Extract the [x, y] coordinate from the center of the cell holding the provided text.  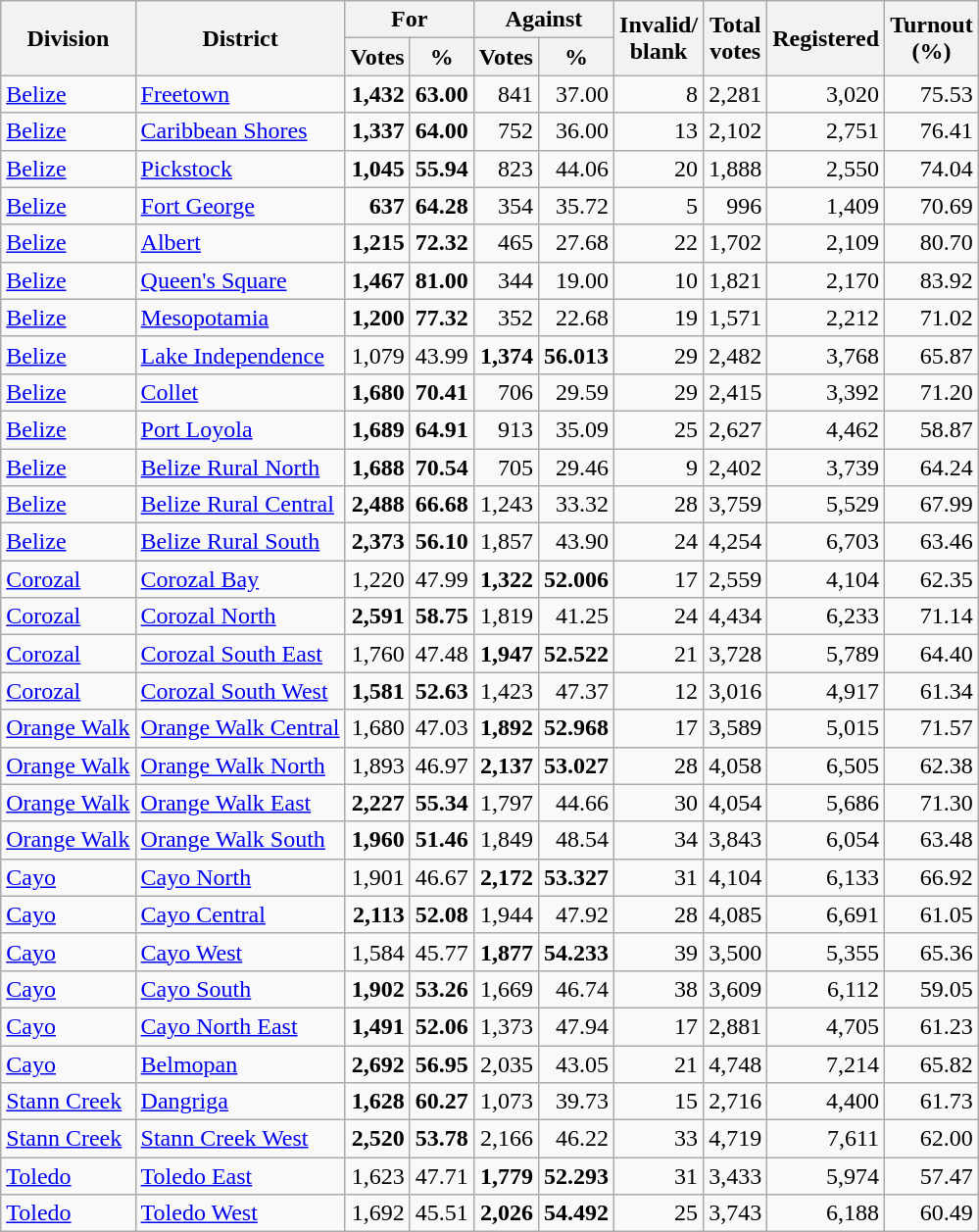
4,058 [735, 765]
34 [659, 840]
Mesopotamia [240, 318]
58.87 [932, 429]
2,035 [506, 1063]
63.48 [932, 840]
70.41 [441, 392]
1,243 [506, 505]
1,877 [506, 952]
3,500 [735, 952]
Corozal Bay [240, 579]
706 [506, 392]
1,960 [377, 840]
Belize Rural North [240, 468]
Invalid/blank [659, 38]
3,759 [735, 505]
2,212 [826, 318]
2,692 [377, 1063]
354 [506, 206]
60.27 [441, 1102]
47.03 [441, 728]
81.00 [441, 280]
Cayo North East [240, 1026]
Stann Creek West [240, 1139]
52.08 [441, 914]
Cayo South [240, 989]
Toledo West [240, 1213]
1,373 [506, 1026]
637 [377, 206]
44.06 [576, 169]
65.82 [932, 1063]
Toledo East [240, 1176]
2,716 [735, 1102]
2,281 [735, 94]
1,571 [735, 318]
4,254 [735, 542]
83.92 [932, 280]
46.97 [441, 765]
46.74 [576, 989]
752 [506, 131]
64.24 [932, 468]
2,591 [377, 616]
1,689 [377, 429]
1,045 [377, 169]
1,688 [377, 468]
3,609 [735, 989]
2,482 [735, 355]
Orange Walk Central [240, 728]
5,355 [826, 952]
53.26 [441, 989]
1,432 [377, 94]
61.23 [932, 1026]
57.47 [932, 1176]
Orange Walk North [240, 765]
45.77 [441, 952]
54.233 [576, 952]
64.28 [441, 206]
55.34 [441, 803]
Lake Independence [240, 355]
66.68 [441, 505]
63.00 [441, 94]
19 [659, 318]
344 [506, 280]
Cayo North [240, 877]
2,166 [506, 1139]
1,073 [506, 1102]
61.73 [932, 1102]
52.006 [576, 579]
Orange Walk South [240, 840]
35.72 [576, 206]
1,944 [506, 914]
1,628 [377, 1102]
Totalvotes [735, 38]
Corozal South East [240, 654]
2,520 [377, 1139]
2,227 [377, 803]
4,085 [735, 914]
1,797 [506, 803]
62.38 [932, 765]
70.69 [932, 206]
For [410, 20]
1,819 [506, 616]
1,892 [506, 728]
56.013 [576, 355]
Turnout(%) [932, 38]
Dangriga [240, 1102]
Registered [826, 38]
12 [659, 691]
13 [659, 131]
4,434 [735, 616]
29.46 [576, 468]
Freetown [240, 94]
19.00 [576, 280]
1,337 [377, 131]
3,016 [735, 691]
2,881 [735, 1026]
45.51 [441, 1213]
71.02 [932, 318]
10 [659, 280]
7,611 [826, 1139]
1,779 [506, 1176]
6,703 [826, 542]
60.49 [932, 1213]
41.25 [576, 616]
52.293 [576, 1176]
4,705 [826, 1026]
29.59 [576, 392]
3,843 [735, 840]
4,462 [826, 429]
33.32 [576, 505]
2,172 [506, 877]
2,415 [735, 392]
46.22 [576, 1139]
1,581 [377, 691]
1,200 [377, 318]
2,550 [826, 169]
20 [659, 169]
62.00 [932, 1139]
52.522 [576, 654]
77.32 [441, 318]
3,589 [735, 728]
6,233 [826, 616]
4,400 [826, 1102]
6,133 [826, 877]
80.70 [932, 243]
2,170 [826, 280]
4,917 [826, 691]
Against [543, 20]
2,627 [735, 429]
Orange Walk East [240, 803]
District [240, 38]
52.06 [441, 1026]
52.63 [441, 691]
1,821 [735, 280]
47.71 [441, 1176]
66.92 [932, 877]
27.68 [576, 243]
56.10 [441, 542]
36.00 [576, 131]
2,402 [735, 468]
5,789 [826, 654]
1,079 [377, 355]
1,669 [506, 989]
64.40 [932, 654]
2,026 [506, 1213]
1,901 [377, 877]
58.75 [441, 616]
47.37 [576, 691]
1,692 [377, 1213]
5,974 [826, 1176]
Corozal North [240, 616]
Albert [240, 243]
39.73 [576, 1102]
22.68 [576, 318]
Corozal South West [240, 691]
Pickstock [240, 169]
3,739 [826, 468]
71.57 [932, 728]
30 [659, 803]
5 [659, 206]
3,020 [826, 94]
43.05 [576, 1063]
55.94 [441, 169]
2,109 [826, 243]
Belmopan [240, 1063]
4,054 [735, 803]
1,409 [826, 206]
Port Loyola [240, 429]
Cayo Central [240, 914]
43.99 [441, 355]
1,857 [506, 542]
8 [659, 94]
2,102 [735, 131]
76.41 [932, 131]
39 [659, 952]
6,188 [826, 1213]
72.32 [441, 243]
62.35 [932, 579]
56.95 [441, 1063]
1,623 [377, 1176]
74.04 [932, 169]
1,374 [506, 355]
63.46 [932, 542]
7,214 [826, 1063]
Queen's Square [240, 280]
1,888 [735, 169]
705 [506, 468]
6,054 [826, 840]
22 [659, 243]
61.34 [932, 691]
1,491 [377, 1026]
46.67 [441, 877]
Caribbean Shores [240, 131]
1,702 [735, 243]
1,584 [377, 952]
6,691 [826, 914]
996 [735, 206]
44.66 [576, 803]
64.91 [441, 429]
37.00 [576, 94]
1,947 [506, 654]
3,433 [735, 1176]
913 [506, 429]
4,748 [735, 1063]
Collet [240, 392]
47.94 [576, 1026]
1,760 [377, 654]
2,137 [506, 765]
5,686 [826, 803]
51.46 [441, 840]
65.87 [932, 355]
Belize Rural South [240, 542]
6,505 [826, 765]
61.05 [932, 914]
54.492 [576, 1213]
3,743 [735, 1213]
2,559 [735, 579]
1,220 [377, 579]
841 [506, 94]
1,467 [377, 280]
9 [659, 468]
3,728 [735, 654]
71.14 [932, 616]
352 [506, 318]
52.968 [576, 728]
6,112 [826, 989]
823 [506, 169]
1,215 [377, 243]
65.36 [932, 952]
53.027 [576, 765]
2,751 [826, 131]
Cayo West [240, 952]
Fort George [240, 206]
47.99 [441, 579]
71.20 [932, 392]
2,373 [377, 542]
1,893 [377, 765]
3,768 [826, 355]
64.00 [441, 131]
59.05 [932, 989]
75.53 [932, 94]
48.54 [576, 840]
5,529 [826, 505]
Belize Rural Central [240, 505]
5,015 [826, 728]
47.92 [576, 914]
43.90 [576, 542]
Division [69, 38]
3,392 [826, 392]
2,113 [377, 914]
67.99 [932, 505]
35.09 [576, 429]
4,719 [735, 1139]
47.48 [441, 654]
1,902 [377, 989]
1,423 [506, 691]
465 [506, 243]
53.327 [576, 877]
15 [659, 1102]
38 [659, 989]
1,322 [506, 579]
33 [659, 1139]
70.54 [441, 468]
53.78 [441, 1139]
2,488 [377, 505]
71.30 [932, 803]
1,849 [506, 840]
